Return the [x, y] coordinate for the center point of the cell that contains the specified text.  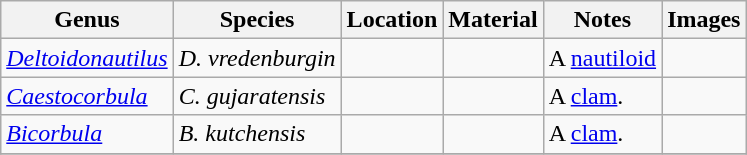
D. vredenburgin [257, 58]
Notes [602, 20]
Caestocorbula [87, 96]
C. gujaratensis [257, 96]
Deltoidonautilus [87, 58]
A nautiloid [602, 58]
Genus [87, 20]
Location [392, 20]
Material [493, 20]
Species [257, 20]
Images [704, 20]
Bicorbula [87, 134]
B. kutchensis [257, 134]
